Identify which cell holds the provided text, then report its (X, Y) central coordinate. 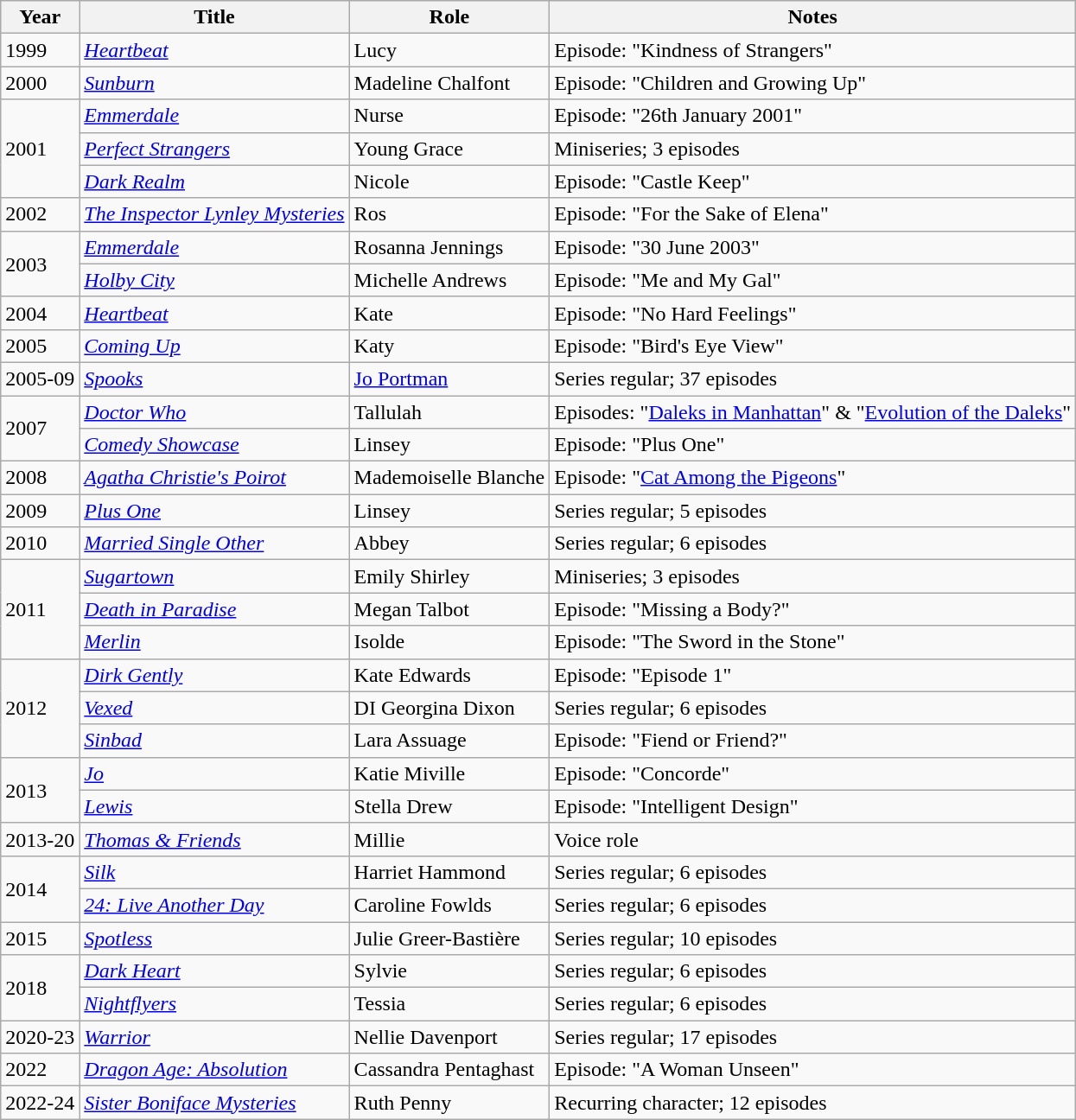
Tessia (449, 1004)
Jo Portman (449, 379)
Thomas & Friends (214, 839)
Plus One (214, 511)
Sylvie (449, 971)
2013 (40, 790)
1999 (40, 50)
Warrior (214, 1037)
Episodes: "Daleks in Manhattan" & "Evolution of the Daleks" (812, 412)
Nellie Davenport (449, 1037)
Spooks (214, 379)
2000 (40, 83)
Series regular; 17 episodes (812, 1037)
Dark Heart (214, 971)
2003 (40, 264)
Episode: "Cat Among the Pigeons" (812, 478)
2018 (40, 988)
Episode: "Castle Keep" (812, 181)
Madeline Chalfont (449, 83)
Harriet Hammond (449, 872)
Abbey (449, 544)
Agatha Christie's Poirot (214, 478)
Nightflyers (214, 1004)
2013-20 (40, 839)
Millie (449, 839)
Isolde (449, 642)
Cassandra Pentaghast (449, 1070)
Death in Paradise (214, 609)
Episode: "30 June 2003" (812, 247)
2015 (40, 938)
Recurring character; 12 episodes (812, 1103)
Episode: "Children and Growing Up" (812, 83)
Michelle Andrews (449, 280)
Kate Edwards (449, 675)
Voice role (812, 839)
Doctor Who (214, 412)
Episode: "No Hard Feelings" (812, 313)
Episode: "The Sword in the Stone" (812, 642)
2007 (40, 429)
2011 (40, 609)
Sister Boniface Mysteries (214, 1103)
2002 (40, 214)
2020-23 (40, 1037)
The Inspector Lynley Mysteries (214, 214)
2009 (40, 511)
Episode: "Fiend or Friend?" (812, 741)
Year (40, 17)
2022 (40, 1070)
Sugartown (214, 576)
Jo (214, 773)
2022-24 (40, 1103)
Lucy (449, 50)
Series regular; 37 episodes (812, 379)
Sinbad (214, 741)
Episode: "Me and My Gal" (812, 280)
Episode: "Kindness of Strangers" (812, 50)
24: Live Another Day (214, 905)
Sunburn (214, 83)
Episode: "For the Sake of Elena" (812, 214)
Perfect Strangers (214, 149)
Episode: "Plus One" (812, 445)
Lewis (214, 806)
Episode: "Missing a Body?" (812, 609)
Emily Shirley (449, 576)
Young Grace (449, 149)
2005-09 (40, 379)
Kate (449, 313)
2005 (40, 346)
Series regular; 10 episodes (812, 938)
Spotless (214, 938)
Episode: "26th January 2001" (812, 116)
2001 (40, 149)
Coming Up (214, 346)
Notes (812, 17)
Ros (449, 214)
2008 (40, 478)
Role (449, 17)
Episode: "Episode 1" (812, 675)
Title (214, 17)
DI Georgina Dixon (449, 708)
Lara Assuage (449, 741)
Katy (449, 346)
Tallulah (449, 412)
Mademoiselle Blanche (449, 478)
Episode: "Intelligent Design" (812, 806)
Vexed (214, 708)
Dragon Age: Absolution (214, 1070)
Nicole (449, 181)
Series regular; 5 episodes (812, 511)
Caroline Fowlds (449, 905)
2010 (40, 544)
2004 (40, 313)
Merlin (214, 642)
Dark Realm (214, 181)
Episode: "Bird's Eye View" (812, 346)
Married Single Other (214, 544)
Katie Miville (449, 773)
Megan Talbot (449, 609)
Nurse (449, 116)
Stella Drew (449, 806)
Holby City (214, 280)
Comedy Showcase (214, 445)
2014 (40, 888)
Rosanna Jennings (449, 247)
Silk (214, 872)
Julie Greer-Bastière (449, 938)
Dirk Gently (214, 675)
2012 (40, 708)
Episode: "A Woman Unseen" (812, 1070)
Episode: "Concorde" (812, 773)
Ruth Penny (449, 1103)
